Find where the given text appears and provide that cell's center as (X, Y) coordinate. 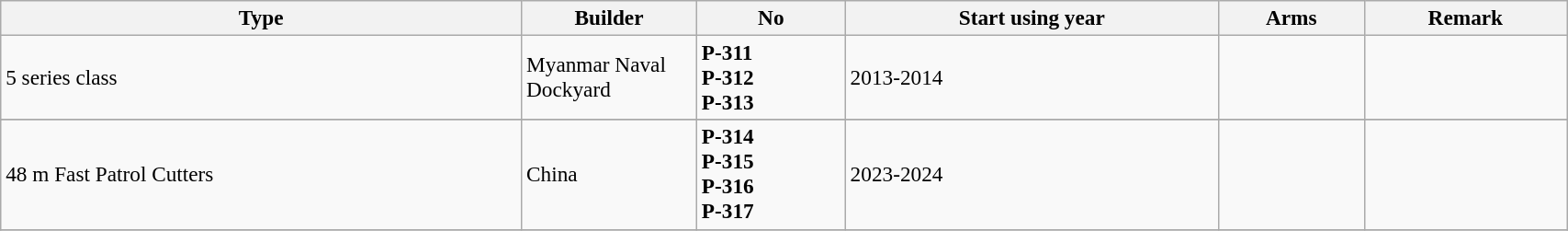
2023-2024 (1032, 175)
Remark (1466, 17)
Start using year (1032, 17)
Arms (1292, 17)
No (771, 17)
48 m Fast Patrol Cutters (261, 175)
P-311P-312P-313 (771, 77)
2013-2014 (1032, 77)
Builder (610, 17)
5 series class (261, 77)
P-314P-315P-316P-317 (771, 175)
Myanmar Naval Dockyard (610, 77)
China (610, 175)
Type (261, 17)
